Locate the cell with the specified text and output its [X, Y] center coordinate. 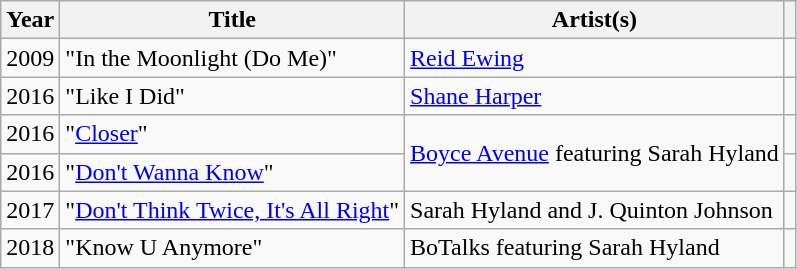
Boyce Avenue featuring Sarah Hyland [595, 153]
"Know U Anymore" [232, 248]
Title [232, 20]
"Closer" [232, 134]
Reid Ewing [595, 58]
"Like I Did" [232, 96]
"Don't Wanna Know" [232, 172]
Sarah Hyland and J. Quinton Johnson [595, 210]
2017 [30, 210]
BoTalks featuring Sarah Hyland [595, 248]
2018 [30, 248]
"In the Moonlight (Do Me)" [232, 58]
2009 [30, 58]
Year [30, 20]
Artist(s) [595, 20]
Shane Harper [595, 96]
"Don't Think Twice, It's All Right" [232, 210]
